Return the [X, Y] coordinate for the center point of the cell that contains the specified text.  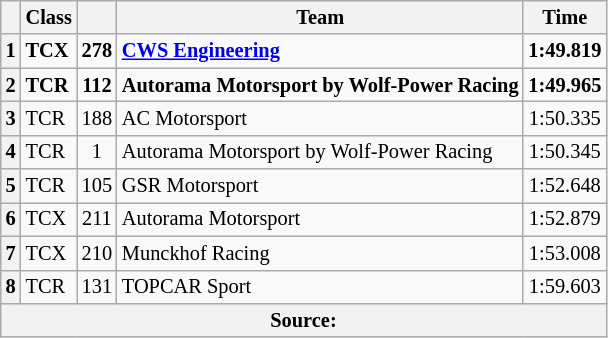
Munckhof Racing [320, 253]
Team [320, 17]
1:50.345 [564, 152]
7 [11, 253]
1:49.819 [564, 51]
188 [97, 118]
4 [11, 152]
1:49.965 [564, 85]
GSR Motorsport [320, 186]
Autorama Motorsport [320, 219]
Source: [304, 320]
AC Motorsport [320, 118]
6 [11, 219]
1:52.648 [564, 186]
112 [97, 85]
CWS Engineering [320, 51]
Class [49, 17]
105 [97, 186]
1:52.879 [564, 219]
1:59.603 [564, 287]
210 [97, 253]
1:53.008 [564, 253]
2 [11, 85]
TOPCAR Sport [320, 287]
1:50.335 [564, 118]
3 [11, 118]
211 [97, 219]
131 [97, 287]
Time [564, 17]
8 [11, 287]
5 [11, 186]
278 [97, 51]
